From the cell containing the given text, extract its center point as (x, y) coordinate. 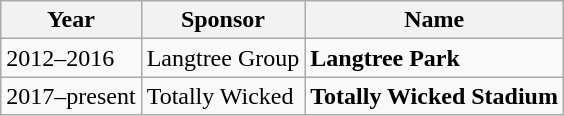
Langtree Park (434, 58)
2017–present (71, 96)
2012–2016 (71, 58)
Totally Wicked (223, 96)
Langtree Group (223, 58)
Year (71, 20)
Sponsor (223, 20)
Totally Wicked Stadium (434, 96)
Name (434, 20)
